Capture the cell that displays the provided text and extract its [x, y] central coordinate. 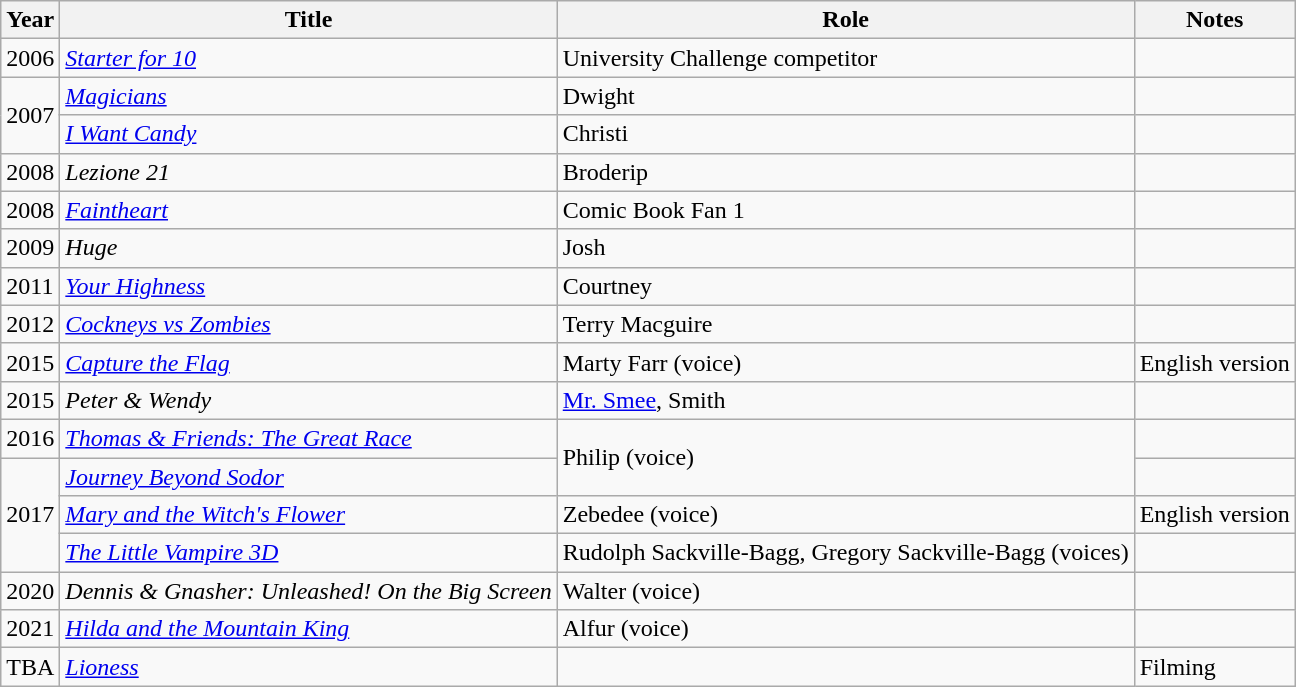
Terry Macguire [846, 324]
2011 [30, 286]
Role [846, 20]
Starter for 10 [308, 58]
2009 [30, 248]
University Challenge competitor [846, 58]
Philip (voice) [846, 457]
Walter (voice) [846, 591]
Broderip [846, 172]
2016 [30, 438]
2007 [30, 115]
The Little Vampire 3D [308, 553]
Your Highness [308, 286]
Thomas & Friends: The Great Race [308, 438]
TBA [30, 667]
Title [308, 20]
Faintheart [308, 210]
Zebedee (voice) [846, 515]
Alfur (voice) [846, 629]
Mary and the Witch's Flower [308, 515]
Lezione 21 [308, 172]
Comic Book Fan 1 [846, 210]
Notes [1214, 20]
2012 [30, 324]
Filming [1214, 667]
Dwight [846, 96]
Cockneys vs Zombies [308, 324]
2017 [30, 515]
Journey Beyond Sodor [308, 477]
Huge [308, 248]
Lioness [308, 667]
Mr. Smee, Smith [846, 400]
Capture the Flag [308, 362]
Courtney [846, 286]
Josh [846, 248]
Christi [846, 134]
I Want Candy [308, 134]
Magicians [308, 96]
Marty Farr (voice) [846, 362]
Peter & Wendy [308, 400]
Hilda and the Mountain King [308, 629]
Rudolph Sackville-Bagg, Gregory Sackville-Bagg (voices) [846, 553]
2021 [30, 629]
2006 [30, 58]
2020 [30, 591]
Dennis & Gnasher: Unleashed! On the Big Screen [308, 591]
Year [30, 20]
